Capture the cell that displays the provided text and extract its (X, Y) central coordinate. 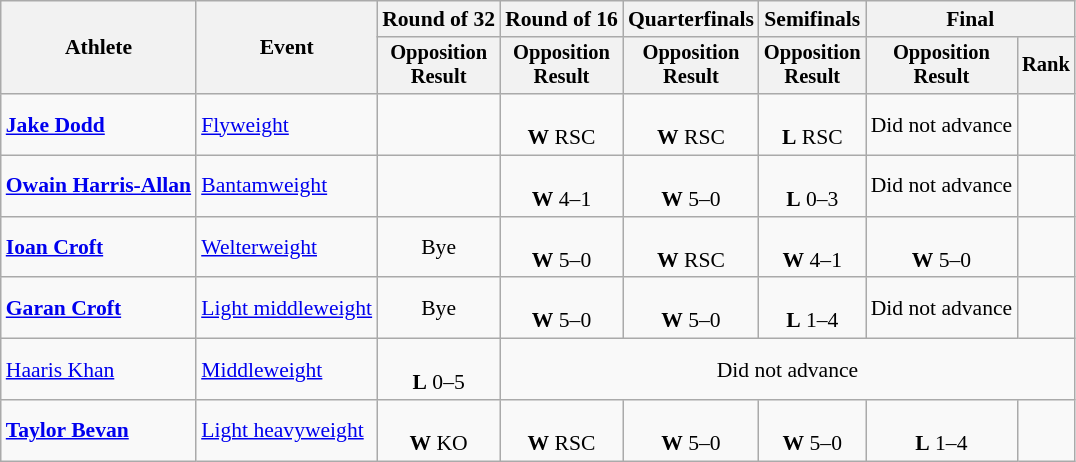
Haaris Khan (98, 370)
Jake Dodd (98, 124)
Flyweight (286, 124)
Light heavyweight (286, 430)
Athlete (98, 48)
Final (970, 19)
Round of 32 (438, 19)
L 0–5 (438, 370)
Semifinals (812, 19)
Event (286, 48)
Garan Croft (98, 308)
Ioan Croft (98, 248)
Welterweight (286, 248)
W KO (438, 430)
Round of 16 (562, 19)
Bantamweight (286, 186)
L 0–3 (812, 186)
L RSC (812, 124)
Rank (1046, 66)
Quarterfinals (691, 19)
Taylor Bevan (98, 430)
Light middleweight (286, 308)
Owain Harris-Allan (98, 186)
Middleweight (286, 370)
